Search for the cell housing the specified text and yield its (X, Y) center coordinate. 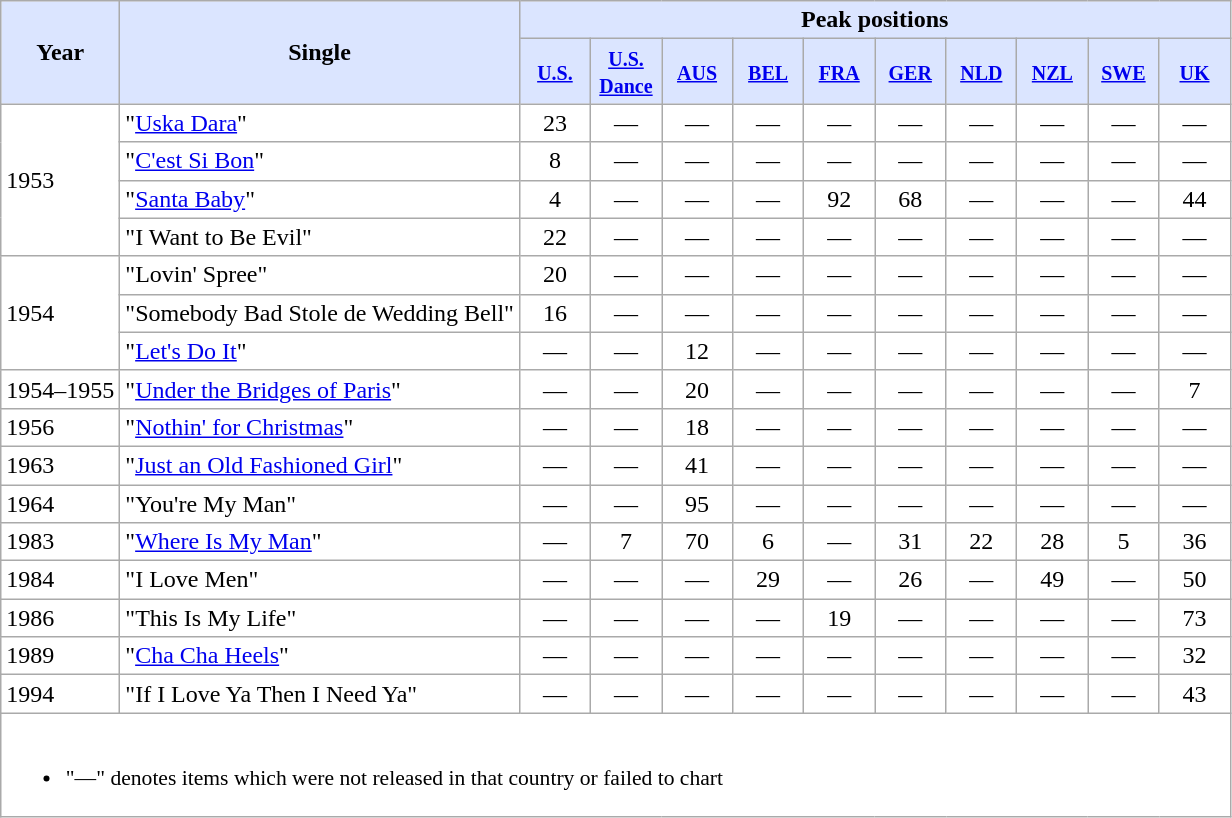
U.S. Dance (626, 72)
8 (554, 161)
"Let's Do It" (320, 351)
FRA (840, 72)
"You're My Man" (320, 503)
UK (1194, 72)
"Nothin' for Christmas" (320, 427)
BEL (768, 72)
1986 (60, 618)
NLD (982, 72)
"I Want to Be Evil" (320, 237)
68 (910, 199)
SWE (1124, 72)
29 (768, 580)
23 (554, 123)
1956 (60, 427)
70 (698, 542)
12 (698, 351)
1963 (60, 465)
31 (910, 542)
16 (554, 313)
U.S. (554, 72)
49 (1052, 580)
95 (698, 503)
AUS (698, 72)
"Lovin' Spree" (320, 275)
4 (554, 199)
1953 (60, 180)
50 (1194, 580)
Peak positions (874, 20)
"C'est Si Bon" (320, 161)
44 (1194, 199)
43 (1194, 694)
1954–1955 (60, 389)
32 (1194, 656)
"Just an Old Fashioned Girl" (320, 465)
18 (698, 427)
1954 (60, 313)
1964 (60, 503)
1989 (60, 656)
"If I Love Ya Then I Need Ya" (320, 694)
NZL (1052, 72)
"Uska Dara" (320, 123)
6 (768, 542)
"I Love Men" (320, 580)
26 (910, 580)
"—" denotes items which were not released in that country or failed to chart (616, 765)
"Where Is My Man" (320, 542)
GER (910, 72)
28 (1052, 542)
"This Is My Life" (320, 618)
41 (698, 465)
5 (1124, 542)
"Cha Cha Heels" (320, 656)
"Santa Baby" (320, 199)
Single (320, 52)
92 (840, 199)
1994 (60, 694)
1983 (60, 542)
19 (840, 618)
73 (1194, 618)
Year (60, 52)
"Under the Bridges of Paris" (320, 389)
1984 (60, 580)
"Somebody Bad Stole de Wedding Bell" (320, 313)
36 (1194, 542)
